Find where the given text appears and provide that cell's center as [X, Y] coordinate. 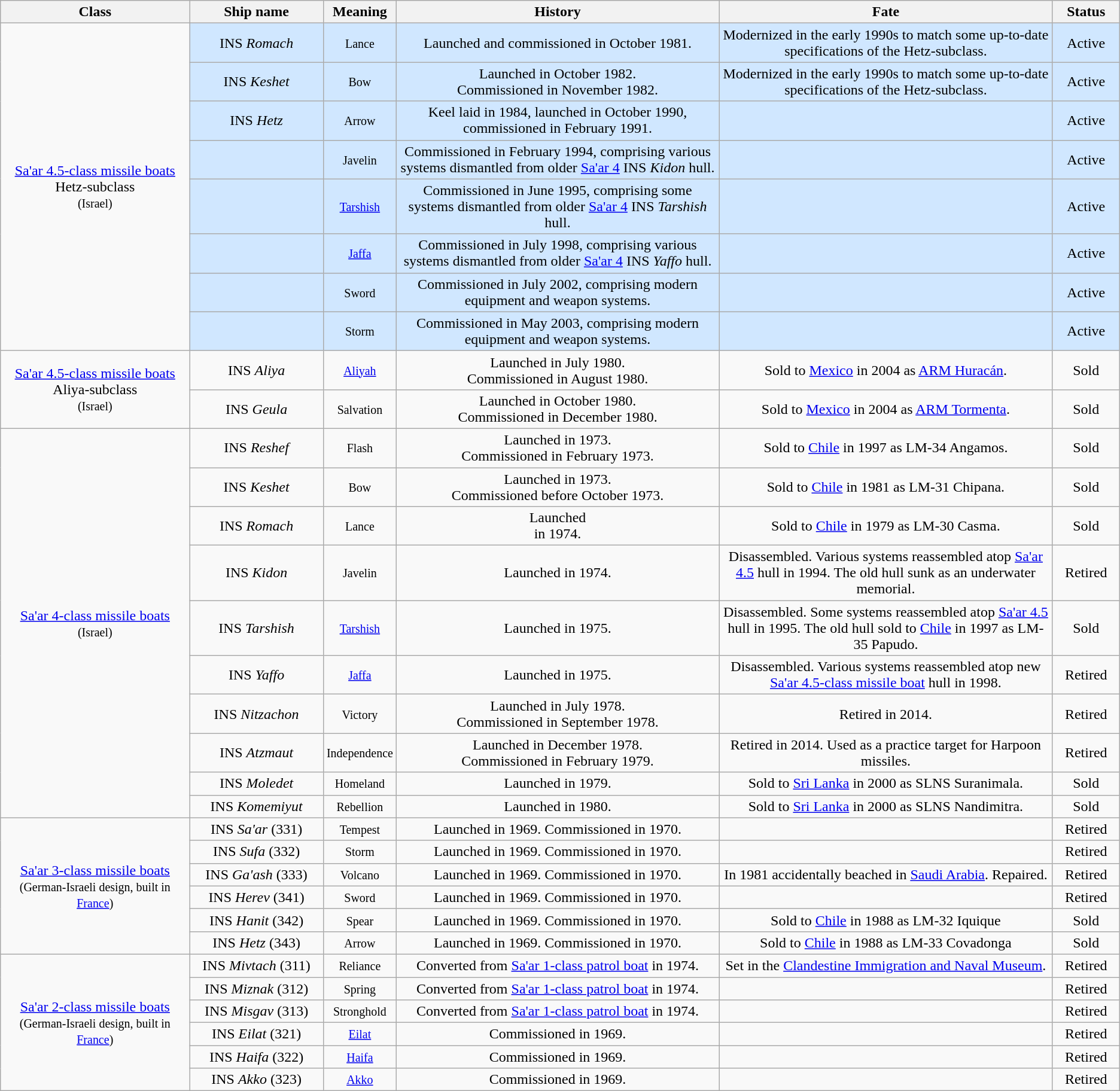
Volcano [360, 874]
Spring [360, 989]
Sold to Chile in 1988 as LM-33 Covadonga [886, 943]
Status [1086, 12]
Commissioned in February 1994, comprising various systems dismantled from older Sa'ar 4 INS Kidon hull. [558, 159]
Disassembled. Some systems reassembled atop Sa'ar 4.5 hull in 1995. The old hull sold to Chile in 1997 as LM-35 Papudo. [886, 628]
INS Yaffo [257, 675]
Class [95, 12]
INS Mivtach (311) [257, 965]
Sold to Chile in 1981 as LM-31 Chipana. [886, 487]
INS Haifa (322) [257, 1057]
Sold to Sri Lanka in 2000 as SLNS Nandimitra. [886, 806]
INS Sufa (332) [257, 852]
Sold to Mexico in 2004 as ARM Tormenta. [886, 409]
INS Ga'ash (333) [257, 874]
INS Aliya [257, 370]
Retired in 2014. Used as a practice target for Harpoon missiles. [886, 752]
Haifa [360, 1057]
Homeland [360, 784]
Keel laid in 1984, launched in October 1990, commissioned in February 1991. [558, 121]
Victory [360, 714]
Launched in December 1978.Commissioned in February 1979. [558, 752]
Akko [360, 1080]
Reliance [360, 965]
INS Sa'ar (331) [257, 829]
Stronghold [360, 1011]
Sold to Mexico in 2004 as ARM Huracán. [886, 370]
INS Reshef [257, 447]
INS Hetz [257, 121]
Spear [360, 920]
INS Nitzachon [257, 714]
Salvation [360, 409]
Sold to Chile in 1979 as LM-30 Casma. [886, 526]
Meaning [360, 12]
Commissioned in May 2003, comprising modern equipment and weapon systems. [558, 331]
Launched in 1973.Commissioned in February 1973. [558, 447]
INS Hetz (343) [257, 943]
Eilat [360, 1034]
INS Kidon [257, 573]
Ship name [257, 12]
History [558, 12]
Launched and commissioned in October 1981. [558, 43]
Retired in 2014. [886, 714]
Disassembled. Various systems reassembled atop new Sa'ar 4.5-class missile boat hull in 1998. [886, 675]
INS Miznak (312) [257, 989]
INS Eilat (321) [257, 1034]
Set in the Clandestine Immigration and Naval Museum. [886, 965]
INS Geula [257, 409]
Launched in 1980. [558, 806]
Launched in October 1980.Commissioned in December 1980. [558, 409]
Sa'ar 4.5-class missile boatsAliya-subclass(Israel) [95, 389]
INS Tarshish [257, 628]
Independence [360, 752]
INS Atzmaut [257, 752]
Flash [360, 447]
Launched in July 1978.Commissioned in September 1978. [558, 714]
Sa'ar 4-class missile boats(Israel) [95, 623]
Sold to Sri Lanka in 2000 as SLNS Suranimala. [886, 784]
In 1981 accidentally beached in Saudi Arabia. Repaired. [886, 874]
Fate [886, 12]
INS Komemiyut [257, 806]
Commissioned in June 1995, comprising some systems dismantled from older Sa'ar 4 INS Tarshish hull. [558, 206]
Commissioned in July 1998, comprising various systems dismantled from older Sa'ar 4 INS Yaffo hull. [558, 254]
INS Moledet [257, 784]
Sa'ar 2-class missile boats(German-Israeli design, built in France) [95, 1022]
Launched in July 1980.Commissioned in August 1980. [558, 370]
Launchedin 1974. [558, 526]
Sa'ar 3-class missile boats(German-Israeli design, built in France) [95, 886]
Sa'ar 4.5-class missile boatsHetz-subclass(Israel) [95, 187]
Sold to Chile in 1997 as LM-34 Angamos. [886, 447]
Sold to Chile in 1988 as LM-32 Iquique [886, 920]
Disassembled. Various systems reassembled atop Sa'ar 4.5 hull in 1994. The old hull sunk as an underwater memorial. [886, 573]
Tempest [360, 829]
Launched in 1979. [558, 784]
Aliyah [360, 370]
INS Misgav (313) [257, 1011]
INS Akko (323) [257, 1080]
Rebellion [360, 806]
Launched in 1974. [558, 573]
INS Herev (341) [257, 897]
Commissioned in July 2002, comprising modern equipment and weapon systems. [558, 292]
Launched in 1973.Commissioned before October 1973. [558, 487]
INS Hanit (342) [257, 920]
Launched in October 1982.Commissioned in November 1982. [558, 81]
